Locate the cell with the specified text and output its (x, y) center coordinate. 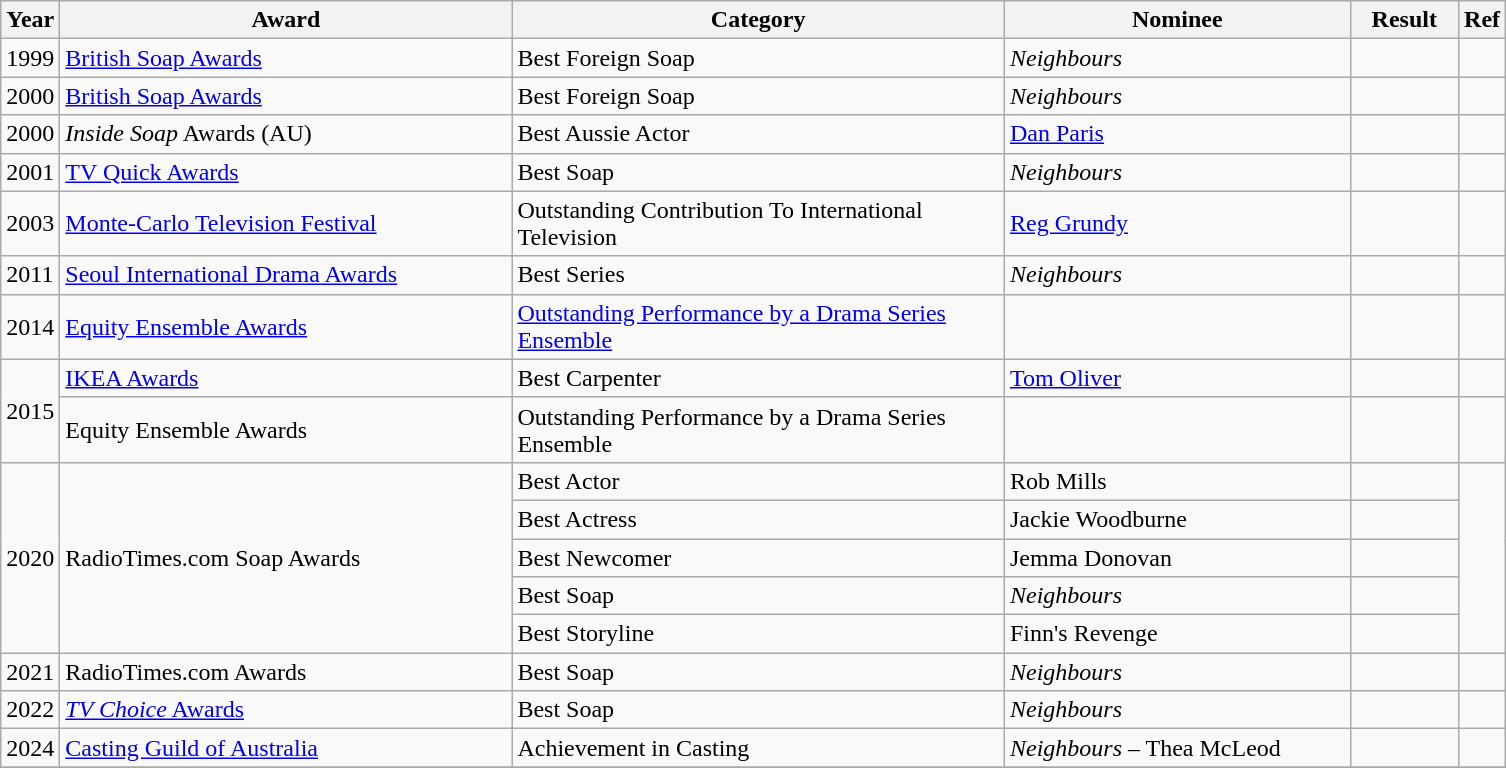
Best Newcomer (758, 557)
RadioTimes.com Awards (286, 672)
Best Carpenter (758, 378)
Jemma Donovan (1177, 557)
1999 (30, 58)
Nominee (1177, 20)
Year (30, 20)
Category (758, 20)
Best Aussie Actor (758, 134)
2021 (30, 672)
RadioTimes.com Soap Awards (286, 557)
Rob Mills (1177, 481)
2003 (30, 224)
Best Series (758, 275)
2001 (30, 172)
2014 (30, 326)
Result (1404, 20)
Jackie Woodburne (1177, 519)
Best Actor (758, 481)
Casting Guild of Australia (286, 748)
Inside Soap Awards (AU) (286, 134)
2022 (30, 710)
2011 (30, 275)
Award (286, 20)
Finn's Revenge (1177, 634)
2024 (30, 748)
Seoul International Drama Awards (286, 275)
Best Storyline (758, 634)
Best Actress (758, 519)
2020 (30, 557)
Neighbours – Thea McLeod (1177, 748)
Reg Grundy (1177, 224)
Ref (1482, 20)
TV Choice Awards (286, 710)
Achievement in Casting (758, 748)
2015 (30, 410)
Tom Oliver (1177, 378)
Outstanding Contribution To International Television (758, 224)
Dan Paris (1177, 134)
IKEA Awards (286, 378)
Monte-Carlo Television Festival (286, 224)
TV Quick Awards (286, 172)
